Locate the cell with the specified text and output its [x, y] center coordinate. 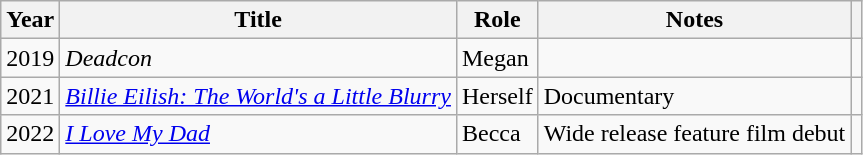
Becca [497, 134]
Herself [497, 96]
Documentary [694, 96]
Notes [694, 20]
Year [30, 20]
Billie Eilish: The World's a Little Blurry [258, 96]
Deadcon [258, 58]
Title [258, 20]
Megan [497, 58]
2021 [30, 96]
Role [497, 20]
Wide release feature film debut [694, 134]
I Love My Dad [258, 134]
2022 [30, 134]
2019 [30, 58]
